From the cell containing the given text, extract its center point as [X, Y] coordinate. 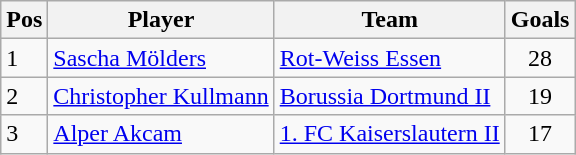
2 [24, 96]
1. FC Kaiserslautern II [390, 134]
1 [24, 58]
Borussia Dortmund II [390, 96]
Christopher Kullmann [161, 96]
17 [540, 134]
Alper Akcam [161, 134]
Sascha Mölders [161, 58]
Goals [540, 20]
19 [540, 96]
Pos [24, 20]
3 [24, 134]
Rot-Weiss Essen [390, 58]
Player [161, 20]
Team [390, 20]
28 [540, 58]
